Identify which cell holds the provided text, then report its (X, Y) central coordinate. 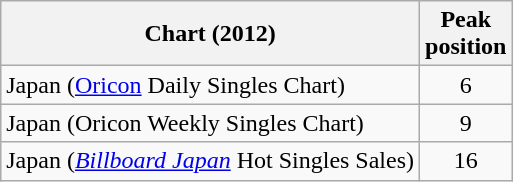
Peakposition (466, 34)
16 (466, 161)
Japan (Billboard Japan Hot Singles Sales) (210, 161)
Japan (Oricon Weekly Singles Chart) (210, 123)
9 (466, 123)
6 (466, 85)
Chart (2012) (210, 34)
Japan (Oricon Daily Singles Chart) (210, 85)
